Search for the cell housing the specified text and yield its [x, y] center coordinate. 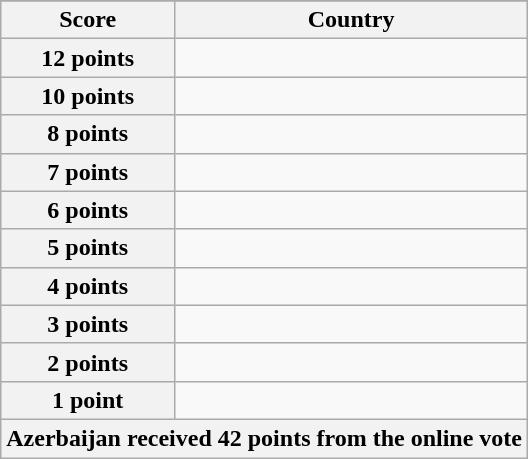
5 points [88, 248]
Azerbaijan received 42 points from the online vote [264, 438]
7 points [88, 172]
3 points [88, 324]
6 points [88, 210]
Score [88, 20]
12 points [88, 58]
8 points [88, 134]
1 point [88, 400]
2 points [88, 362]
Country [352, 20]
10 points [88, 96]
4 points [88, 286]
